Return (x, y) of the center of cell containing provided text 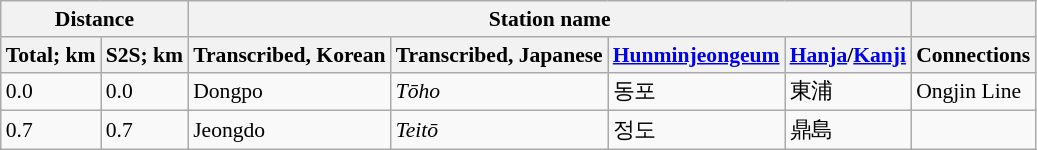
Transcribed, Korean (289, 55)
정도 (696, 130)
Tōho (500, 92)
동포 (696, 92)
Ongjin Line (973, 92)
Distance (94, 19)
Jeongdo (289, 130)
Dongpo (289, 92)
Teitō (500, 130)
Station name (550, 19)
Transcribed, Japanese (500, 55)
Hanja/Kanji (848, 55)
Total; km (51, 55)
鼎島 (848, 130)
S2S; km (145, 55)
Connections (973, 55)
Hunminjeongeum (696, 55)
東浦 (848, 92)
